For the text-containing cell, return its midpoint in [X, Y] coordinate format. 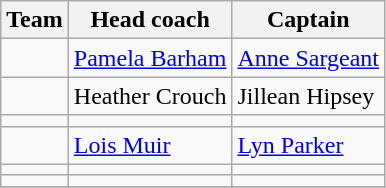
Captain [308, 20]
Heather Crouch [150, 96]
Head coach [150, 20]
Jillean Hipsey [308, 96]
Team [35, 20]
Anne Sargeant [308, 58]
Pamela Barham [150, 58]
Lois Muir [150, 145]
Lyn Parker [308, 145]
